Output the [x, y] coordinate of the center of the cell containing the given text.  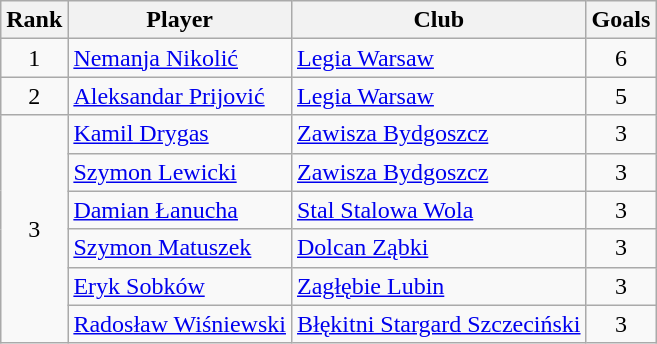
Zagłębie Lubin [438, 286]
Szymon Lewicki [180, 172]
Goals [621, 20]
Player [180, 20]
Eryk Sobków [180, 286]
Kamil Drygas [180, 134]
5 [621, 96]
Club [438, 20]
Rank [34, 20]
Stal Stalowa Wola [438, 210]
6 [621, 58]
1 [34, 58]
Aleksandar Prijović [180, 96]
Radosław Wiśniewski [180, 324]
Nemanja Nikolić [180, 58]
Szymon Matuszek [180, 248]
Damian Łanucha [180, 210]
Dolcan Ząbki [438, 248]
2 [34, 96]
Błękitni Stargard Szczeciński [438, 324]
